Search for the cell housing the specified text and yield its (x, y) center coordinate. 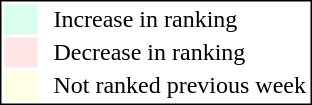
Increase in ranking (180, 19)
Decrease in ranking (180, 53)
Not ranked previous week (180, 85)
